Provide the (X, Y) coordinate of the cell's center where the given text is located.  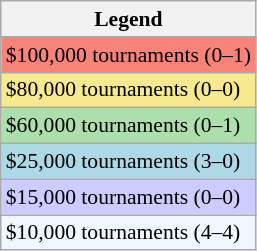
$15,000 tournaments (0–0) (128, 197)
$60,000 tournaments (0–1) (128, 126)
Legend (128, 19)
$10,000 tournaments (4–4) (128, 233)
$80,000 tournaments (0–0) (128, 90)
$100,000 tournaments (0–1) (128, 55)
$25,000 tournaments (3–0) (128, 162)
